Pinpoint the cell where the given text exists, returning its (x, y) midpoint coordinate. 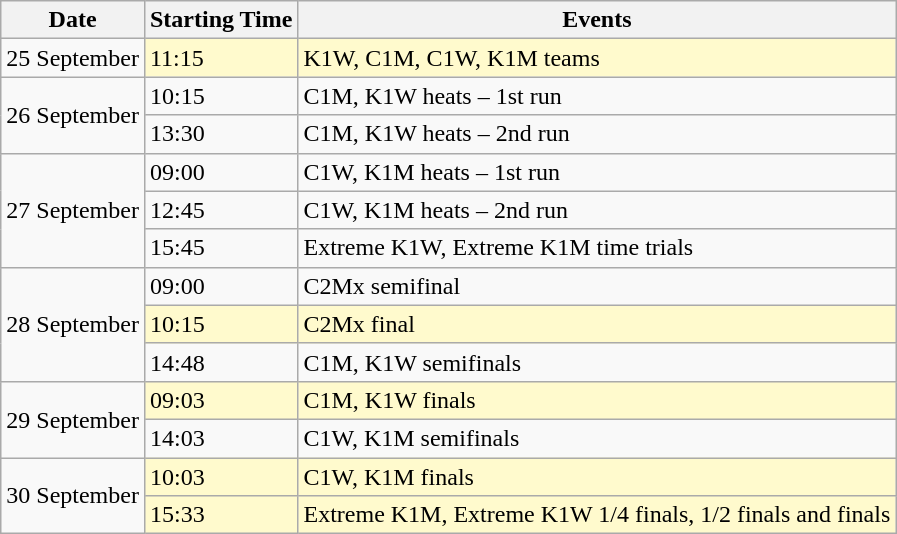
28 September (73, 324)
C2Mx semifinal (597, 286)
14:03 (221, 438)
Events (597, 20)
C1M, K1W finals (597, 400)
Extreme K1M, Extreme K1W 1/4 finals, 1/2 finals and finals (597, 515)
09:03 (221, 400)
C1W, K1M heats – 2nd run (597, 210)
11:15 (221, 58)
C1W, K1M finals (597, 477)
12:45 (221, 210)
29 September (73, 419)
Starting Time (221, 20)
15:33 (221, 515)
C1W, K1M heats – 1st run (597, 172)
Extreme K1W, Extreme K1M time trials (597, 248)
13:30 (221, 134)
C1M, K1W heats – 2nd run (597, 134)
14:48 (221, 362)
Date (73, 20)
25 September (73, 58)
C2Mx final (597, 324)
C1W, K1M semifinals (597, 438)
30 September (73, 496)
C1M, K1W heats – 1st run (597, 96)
C1M, K1W semifinals (597, 362)
15:45 (221, 248)
26 September (73, 115)
27 September (73, 210)
10:03 (221, 477)
K1W, C1M, C1W, K1M teams (597, 58)
